Extract the [X, Y] coordinate from the center of the cell holding the provided text.  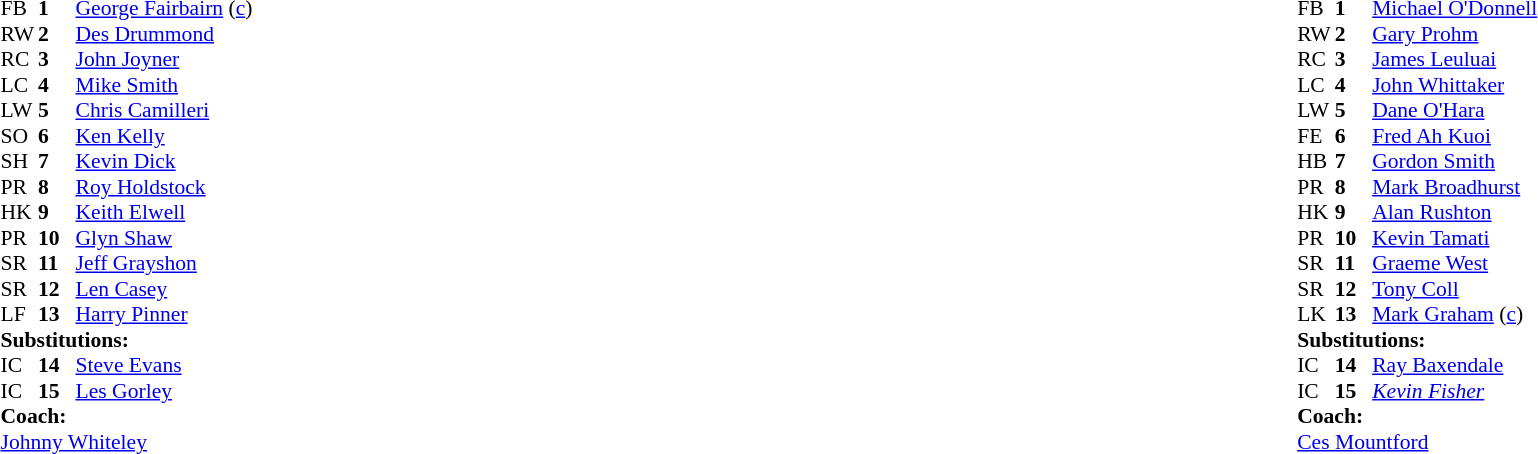
Des Drummond [164, 34]
Kevin Tamati [1454, 238]
SH [19, 161]
Ray Baxendale [1454, 365]
Alan Rushton [1454, 213]
Kevin Dick [164, 161]
SO [19, 136]
Harry Pinner [164, 315]
Chris Camilleri [164, 111]
LF [19, 315]
Keith Elwell [164, 213]
Kevin Fisher [1454, 391]
Fred Ah Kuoi [1454, 136]
HB [1316, 161]
Mike Smith [164, 85]
Steve Evans [164, 365]
FE [1316, 136]
John Joyner [164, 59]
Gary Prohm [1454, 34]
Jeff Grayshon [164, 263]
John Whittaker [1454, 85]
LK [1316, 315]
Tony Coll [1454, 289]
Mark Broadhurst [1454, 187]
Graeme West [1454, 263]
Les Gorley [164, 391]
Mark Graham (c) [1454, 315]
Len Casey [164, 289]
Gordon Smith [1454, 161]
Glyn Shaw [164, 238]
James Leuluai [1454, 59]
Dane O'Hara [1454, 111]
Roy Holdstock [164, 187]
Ken Kelly [164, 136]
